Provide the [X, Y] coordinate of the cell's center where the given text is located.  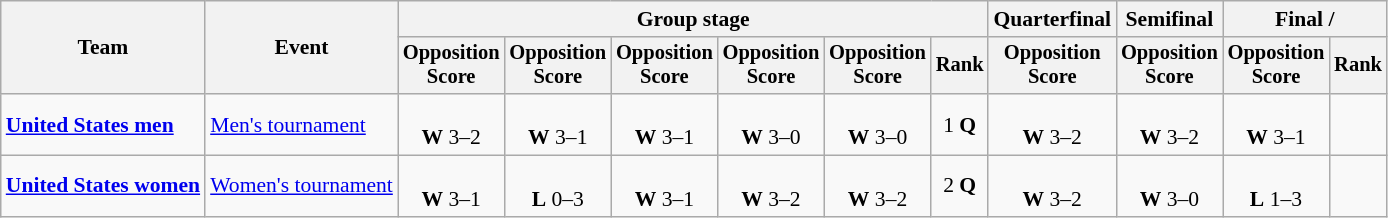
United States men [103, 124]
Men's tournament [302, 124]
L 0–3 [558, 186]
Event [302, 48]
Semifinal [1170, 19]
Women's tournament [302, 186]
2 Q [960, 186]
Team [103, 48]
Quarterfinal [1052, 19]
L 1–3 [1276, 186]
United States women [103, 186]
1 Q [960, 124]
Final / [1305, 19]
Group stage [694, 19]
